Detect which cell encompasses the target text, then output its (X, Y) center coordinate. 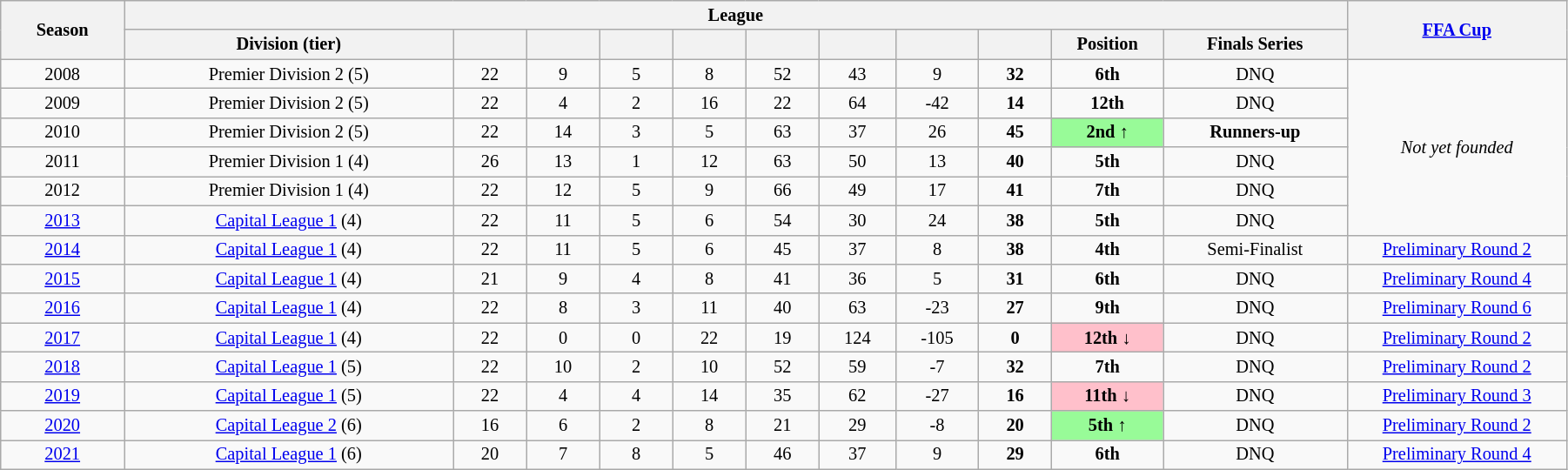
2019 (63, 396)
19 (782, 338)
2015 (63, 279)
-7 (936, 366)
12th (1108, 103)
36 (857, 279)
12th ↓ (1108, 338)
17 (936, 191)
66 (782, 191)
-23 (936, 308)
2008 (63, 74)
2013 (63, 220)
-8 (936, 426)
2010 (63, 132)
7 (563, 454)
31 (1015, 279)
Semi-Finalist (1255, 250)
43 (857, 74)
1 (636, 162)
9th (1108, 308)
2016 (63, 308)
-42 (936, 103)
2nd ↑ (1108, 132)
Capital League 1 (6) (289, 454)
Preliminary Round 6 (1457, 308)
Not yet founded (1457, 147)
49 (857, 191)
27 (1015, 308)
30 (857, 220)
50 (857, 162)
64 (857, 103)
35 (782, 396)
Finals Series (1255, 44)
2020 (63, 426)
Division (tier) (289, 44)
2017 (63, 338)
11th ↓ (1108, 396)
Capital League 2 (6) (289, 426)
2021 (63, 454)
5th ↑ (1108, 426)
59 (857, 366)
2014 (63, 250)
-27 (936, 396)
Position (1108, 44)
-105 (936, 338)
2011 (63, 162)
FFA Cup (1457, 30)
2012 (63, 191)
24 (936, 220)
46 (782, 454)
Runners-up (1255, 132)
Preliminary Round 3 (1457, 396)
Season (63, 30)
124 (857, 338)
4th (1108, 250)
2018 (63, 366)
League (736, 15)
2009 (63, 103)
54 (782, 220)
62 (857, 396)
